Output the (x, y) coordinate of the center of the cell containing the given text.  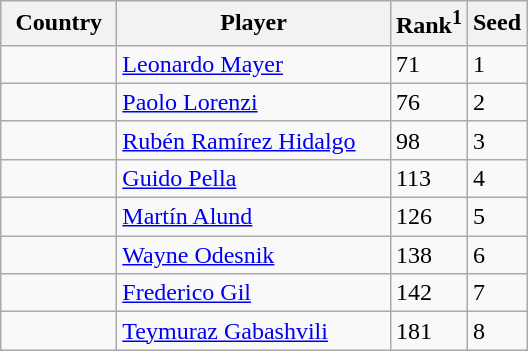
Wayne Odesnik (254, 255)
113 (428, 178)
98 (428, 140)
2 (496, 102)
3 (496, 140)
1 (496, 64)
Paolo Lorenzi (254, 102)
Rubén Ramírez Hidalgo (254, 140)
126 (428, 217)
Seed (496, 24)
8 (496, 331)
181 (428, 331)
Player (254, 24)
138 (428, 255)
76 (428, 102)
Guido Pella (254, 178)
Leonardo Mayer (254, 64)
Teymuraz Gabashvili (254, 331)
Martín Alund (254, 217)
4 (496, 178)
6 (496, 255)
71 (428, 64)
7 (496, 293)
5 (496, 217)
Rank1 (428, 24)
Frederico Gil (254, 293)
Country (59, 24)
142 (428, 293)
